For the text-containing cell, return its midpoint in (X, Y) coordinate format. 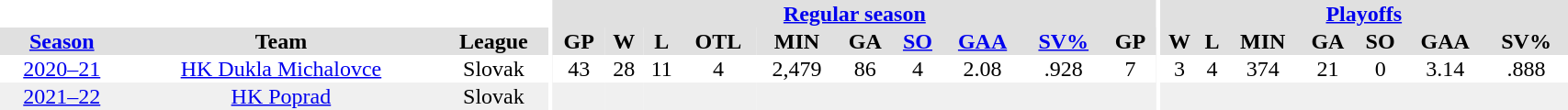
.888 (1527, 69)
2,479 (796, 69)
2021–22 (62, 96)
HK Dukla Michalovce (281, 69)
Regular season (854, 14)
2020–21 (62, 69)
OTL (718, 41)
3.14 (1446, 69)
Season (62, 41)
Team (281, 41)
21 (1327, 69)
2.08 (983, 69)
HK Poprad (281, 96)
28 (624, 69)
374 (1262, 69)
League (493, 41)
7 (1130, 69)
3 (1179, 69)
86 (865, 69)
Playoffs (1363, 14)
0 (1381, 69)
43 (579, 69)
11 (661, 69)
.928 (1064, 69)
